Find where the given text appears and provide that cell's center as (x, y) coordinate. 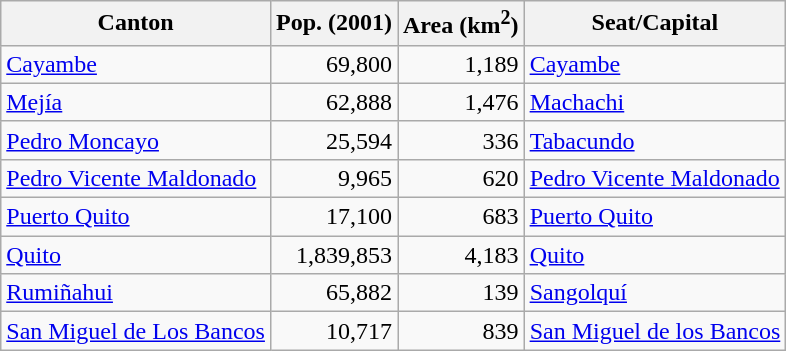
1,189 (462, 64)
Sangolquí (655, 293)
Rumiñahui (136, 293)
620 (462, 178)
1,839,853 (334, 255)
Mejía (136, 102)
Area (km2) (462, 24)
25,594 (334, 140)
1,476 (462, 102)
65,882 (334, 293)
Pop. (2001) (334, 24)
139 (462, 293)
San Miguel de los Bancos (655, 331)
839 (462, 331)
9,965 (334, 178)
683 (462, 217)
62,888 (334, 102)
4,183 (462, 255)
17,100 (334, 217)
336 (462, 140)
69,800 (334, 64)
10,717 (334, 331)
Pedro Moncayo (136, 140)
Machachi (655, 102)
Tabacundo (655, 140)
Canton (136, 24)
San Miguel de Los Bancos (136, 331)
Seat/Capital (655, 24)
